Capture the cell that displays the provided text and extract its [x, y] central coordinate. 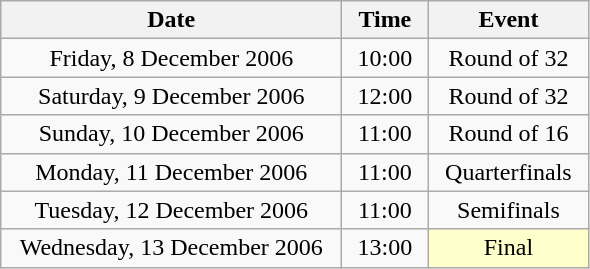
Date [172, 20]
Monday, 11 December 2006 [172, 172]
10:00 [385, 58]
Sunday, 10 December 2006 [172, 134]
Friday, 8 December 2006 [172, 58]
13:00 [385, 248]
Semifinals [508, 210]
Round of 16 [508, 134]
Wednesday, 13 December 2006 [172, 248]
Final [508, 248]
12:00 [385, 96]
Quarterfinals [508, 172]
Saturday, 9 December 2006 [172, 96]
Event [508, 20]
Time [385, 20]
Tuesday, 12 December 2006 [172, 210]
